Capture the cell that displays the provided text and extract its (x, y) central coordinate. 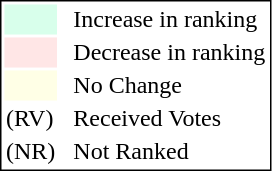
(NR) (30, 151)
Increase in ranking (170, 19)
Received Votes (170, 119)
Not Ranked (170, 151)
Decrease in ranking (170, 53)
No Change (170, 85)
(RV) (30, 119)
